Search for the cell housing the specified text and yield its [x, y] center coordinate. 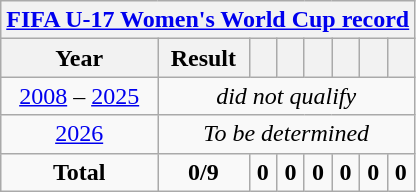
To be determined [286, 134]
Result [204, 58]
2008 – 2025 [80, 96]
Total [80, 172]
did not qualify [286, 96]
0/9 [204, 172]
Year [80, 58]
FIFA U-17 Women's World Cup record [208, 20]
2026 [80, 134]
